Capture the cell that displays the provided text and extract its (X, Y) central coordinate. 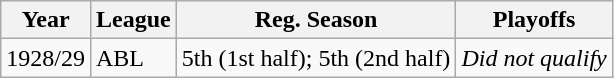
Did not qualify (534, 58)
Year (46, 20)
1928/29 (46, 58)
5th (1st half); 5th (2nd half) (316, 58)
League (133, 20)
ABL (133, 58)
Playoffs (534, 20)
Reg. Season (316, 20)
